Locate the cell with the specified text and output its [X, Y] center coordinate. 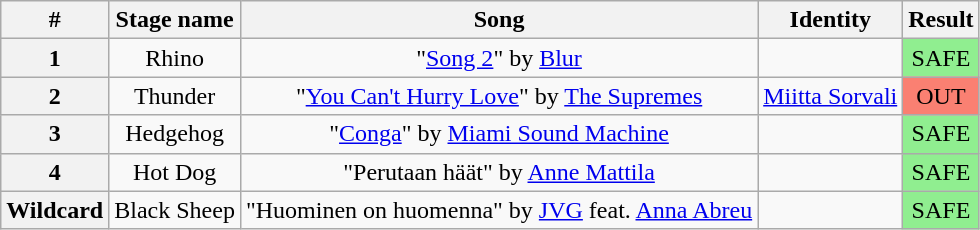
"Song 2" by Blur [498, 58]
Result [941, 20]
Thunder [175, 96]
"You Can't Hurry Love" by The Supremes [498, 96]
Black Sheep [175, 210]
Song [498, 20]
Hedgehog [175, 134]
2 [55, 96]
Stage name [175, 20]
Miitta Sorvali [830, 96]
"Perutaan häät" by Anne Mattila [498, 172]
Hot Dog [175, 172]
Wildcard [55, 210]
"Huominen on huomenna" by JVG feat. Anna Abreu [498, 210]
4 [55, 172]
1 [55, 58]
# [55, 20]
Rhino [175, 58]
Identity [830, 20]
OUT [941, 96]
"Conga" by Miami Sound Machine [498, 134]
3 [55, 134]
